Capture the cell that displays the provided text and extract its (X, Y) central coordinate. 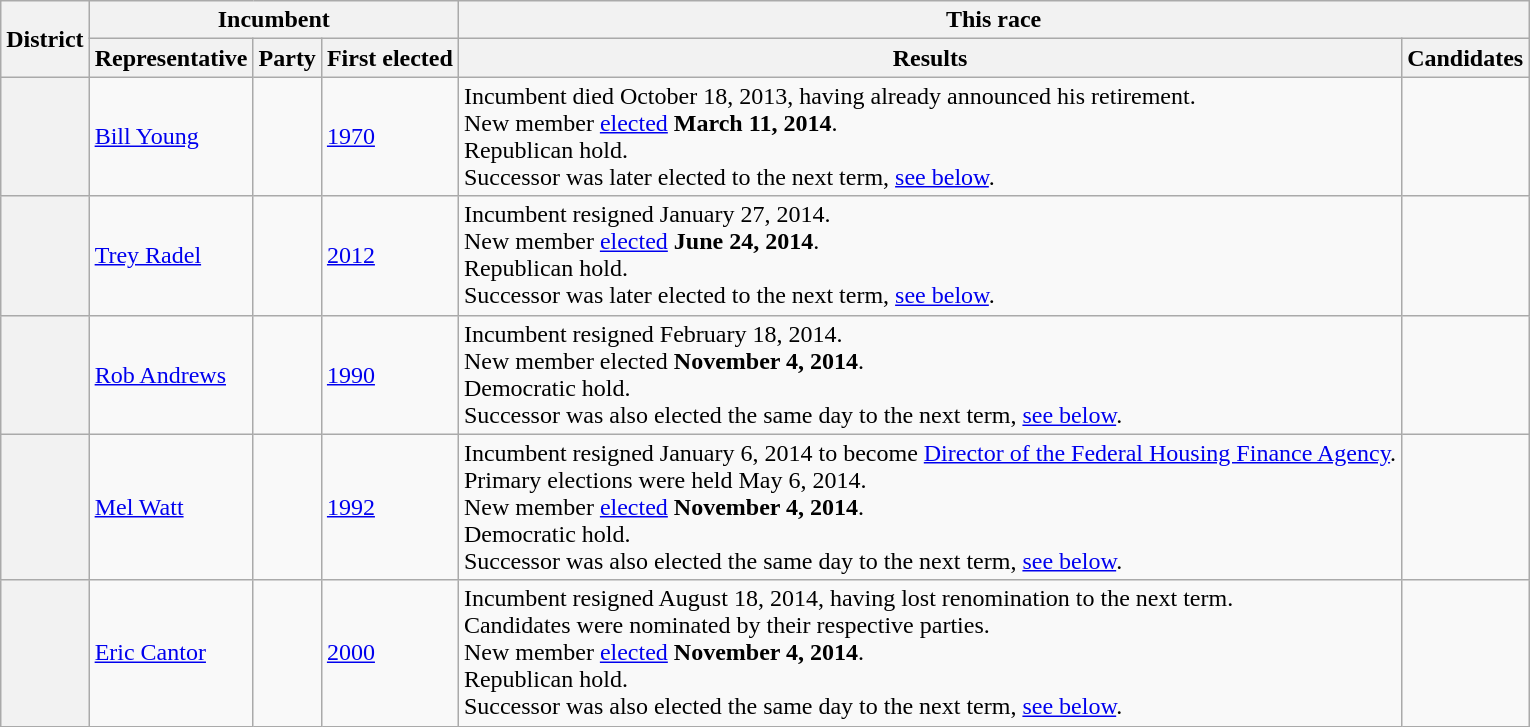
Incumbent (274, 20)
1970 (390, 136)
1990 (390, 374)
1992 (390, 507)
District (45, 39)
Party (287, 58)
Trey Radel (171, 256)
Rob Andrews (171, 374)
Results (930, 58)
Incumbent resigned January 27, 2014.New member elected June 24, 2014.Republican hold.Successor was later elected to the next term, see below. (930, 256)
Eric Cantor (171, 653)
2012 (390, 256)
Mel Watt (171, 507)
First elected (390, 58)
Bill Young (171, 136)
Candidates (1466, 58)
2000 (390, 653)
Representative (171, 58)
This race (993, 20)
